Find where the given text appears and provide that cell's center as (x, y) coordinate. 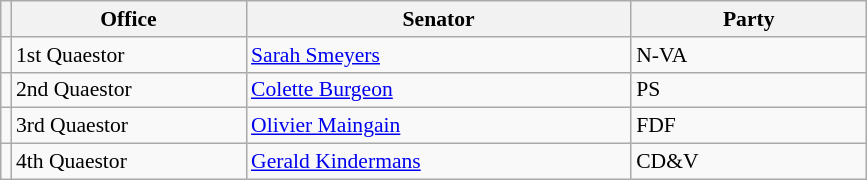
FDF (748, 126)
Gerald Kindermans (438, 162)
1st Quaestor (128, 55)
Sarah Smeyers (438, 55)
Office (128, 19)
N-VA (748, 55)
3rd Quaestor (128, 126)
2nd Quaestor (128, 90)
Colette Burgeon (438, 90)
Olivier Maingain (438, 126)
PS (748, 90)
4th Quaestor (128, 162)
Senator (438, 19)
CD&V (748, 162)
Party (748, 19)
